Find where the given text appears and provide that cell's center as (x, y) coordinate. 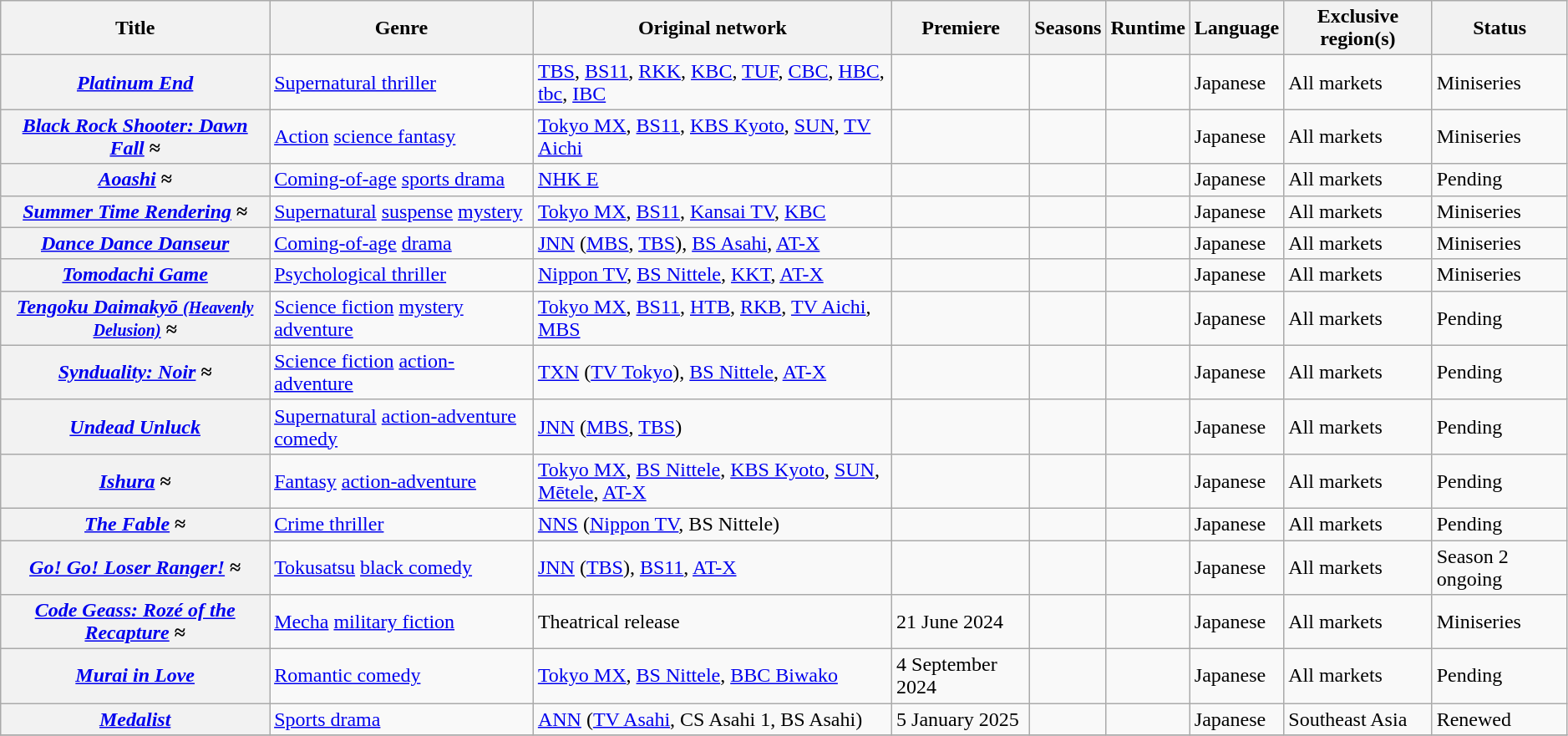
TXN (TV Tokyo), BS Nittele, AT-X (712, 373)
Mecha military fiction (402, 622)
Coming-of-age drama (402, 243)
Medalist (135, 719)
Tokusatsu black comedy (402, 566)
Fantasy action-adventure (402, 481)
Tokyo MX, BS Nittele, KBS Kyoto, SUN, Mētele, AT-X (712, 481)
Exclusive region(s) (1358, 28)
Runtime (1148, 28)
Supernatural thriller (402, 82)
Season 2 ongoing (1499, 566)
Language (1236, 28)
Supernatural action-adventure comedy (402, 426)
Crime thriller (402, 524)
Seasons (1068, 28)
Tokyo MX, BS11, Kansai TV, KBC (712, 211)
Undead Unluck (135, 426)
Original network (712, 28)
Title (135, 28)
Science fiction action-adventure (402, 373)
Supernatural suspense mystery (402, 211)
Dance Dance Danseur (135, 243)
Tengoku Daimakyō (Heavenly Delusion) ≈ (135, 317)
JNN (MBS, TBS) (712, 426)
Theatrical release (712, 622)
Romantic comedy (402, 677)
Sports drama (402, 719)
Premiere (961, 28)
JNN (TBS), BS11, AT-X (712, 566)
Code Geass: Rozé of the Recapture ≈ (135, 622)
Go! Go! Loser Ranger! ≈ (135, 566)
Science fiction mystery adventure (402, 317)
JNN (MBS, TBS), BS Asahi, AT-X (712, 243)
5 January 2025 (961, 719)
Renewed (1499, 719)
Tokyo MX, BS11, HTB, RKB, TV Aichi, MBS (712, 317)
NHK E (712, 180)
4 September 2024 (961, 677)
The Fable ≈ (135, 524)
TBS, BS11, RKK, KBC, TUF, CBC, HBC, tbc, IBC (712, 82)
Black Rock Shooter: Dawn Fall ≈ (135, 137)
Genre (402, 28)
NNS (Nippon TV, BS Nittele) (712, 524)
21 June 2024 (961, 622)
Ishura ≈ (135, 481)
Tokyo MX, BS11, KBS Kyoto, SUN, TV Aichi (712, 137)
Nippon TV, BS Nittele, KKT, AT-X (712, 275)
Southeast Asia (1358, 719)
Action science fantasy (402, 137)
Tomodachi Game (135, 275)
Aoashi ≈ (135, 180)
Summer Time Rendering ≈ (135, 211)
Murai in Love (135, 677)
Psychological thriller (402, 275)
Tokyo MX, BS Nittele, BBC Biwako (712, 677)
Coming-of-age sports drama (402, 180)
ANN (TV Asahi, CS Asahi 1, BS Asahi) (712, 719)
Status (1499, 28)
Platinum End (135, 82)
Synduality: Noir ≈ (135, 373)
